Provide the (x, y) coordinate of the cell's center where the given text is located.  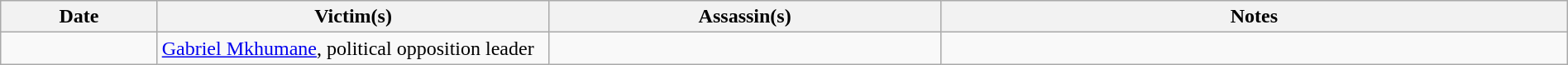
Assassin(s) (745, 17)
Date (79, 17)
Notes (1254, 17)
Victim(s) (353, 17)
Gabriel Mkhumane, political opposition leader (353, 48)
